Return the [X, Y] coordinate for the center point of the cell that contains the specified text.  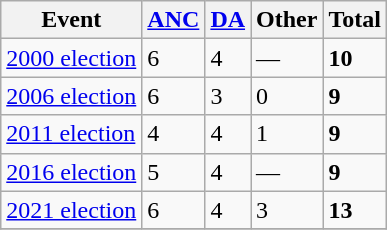
13 [355, 210]
Event [72, 20]
2021 election [72, 210]
1 [287, 134]
2006 election [72, 96]
2011 election [72, 134]
ANC [174, 20]
2000 election [72, 58]
2016 election [72, 172]
5 [174, 172]
0 [287, 96]
10 [355, 58]
Total [355, 20]
DA [228, 20]
Other [287, 20]
